Determine the (X, Y) coordinate at the center of the cell enclosing the given text.  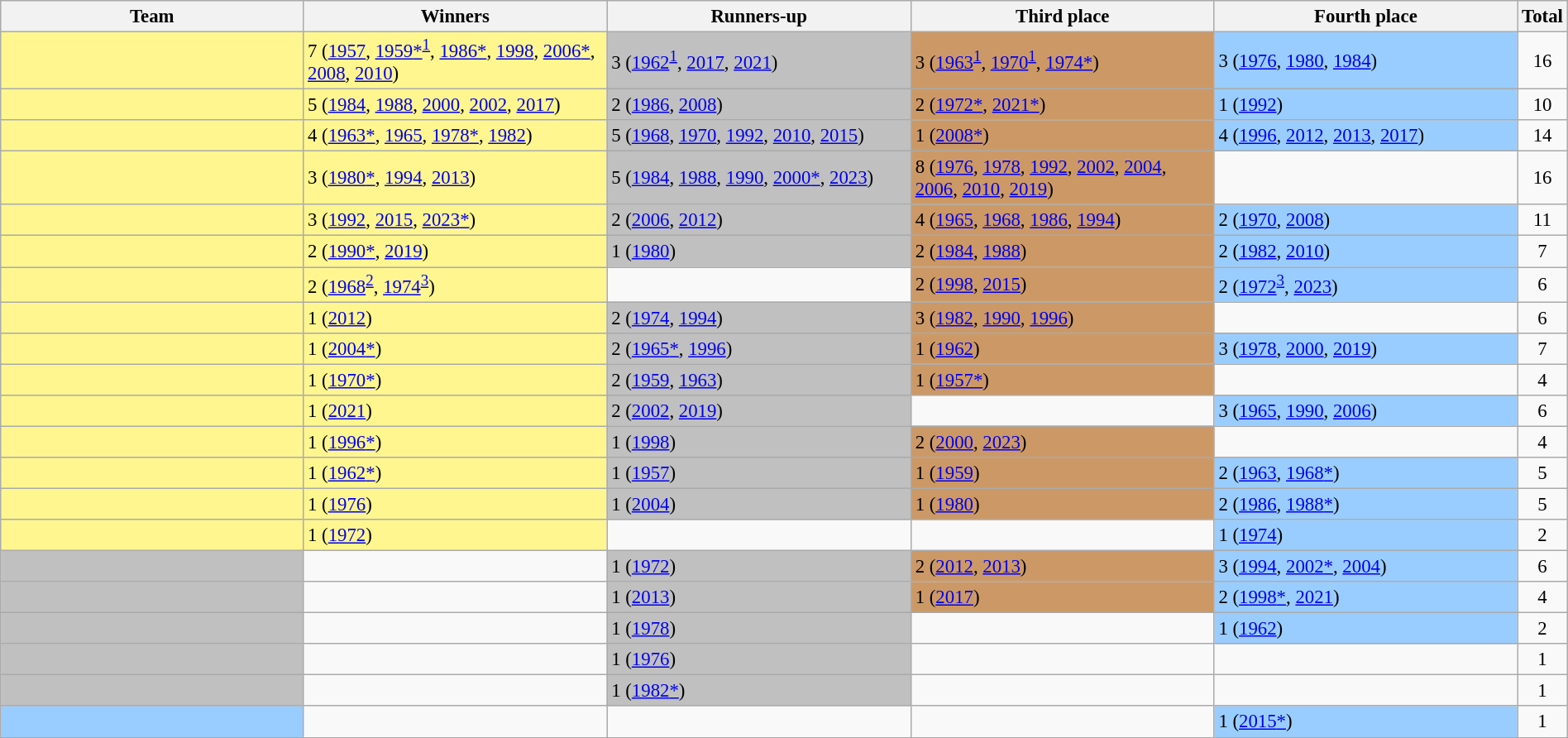
1 (2013) (759, 597)
10 (1542, 105)
1 (1998) (759, 442)
2 (19682, 19743) (455, 285)
2 (1986, 1988*) (1366, 504)
2 (1959, 1963) (759, 380)
1 (2004) (759, 504)
7 (1957, 1959*1, 1986*, 1998, 2006*, 2008, 2010) (455, 61)
2 (2000, 2023) (1062, 442)
1 (1974) (1366, 535)
11 (1542, 221)
2 (2006, 2012) (759, 221)
3 (19621, 2017, 2021) (759, 61)
8 (1976, 1978, 1992, 2002, 2004, 2006, 2010, 2019) (1062, 179)
1 (2004*) (455, 348)
14 (1542, 136)
2 (1982, 2010) (1366, 252)
2 (1998, 2015) (1062, 285)
1 (1959) (1062, 473)
Team (152, 17)
2 (1963, 1968*) (1366, 473)
2 (1986, 2008) (759, 105)
3 (1994, 2002*, 2004) (1366, 567)
3 (1965, 1990, 2006) (1366, 411)
3 (1978, 2000, 2019) (1366, 348)
4 (1996, 2012, 2013, 2017) (1366, 136)
2 (1998*, 2021) (1366, 597)
1 (2012) (455, 318)
2 (1965*, 1996) (759, 348)
1 (2008*) (1062, 136)
2 (1972*, 2021*) (1062, 105)
Runners-up (759, 17)
1 (1957) (759, 473)
1 (1978) (759, 629)
5 (1984, 1988, 1990, 2000*, 2023) (759, 179)
4 (1963*, 1965, 1978*, 1982) (455, 136)
2 (1984, 1988) (1062, 252)
Winners (455, 17)
5 (1968, 1970, 1992, 2010, 2015) (759, 136)
3 (1982, 1990, 1996) (1062, 318)
1 (1982*) (759, 691)
1 (2015*) (1366, 722)
2 (2002, 2019) (759, 411)
1 (2017) (1062, 597)
2 (2012, 2013) (1062, 567)
1 (1957*) (1062, 380)
3 (1980*, 1994, 2013) (455, 179)
Total (1542, 17)
2 (1974, 1994) (759, 318)
4 (1965, 1968, 1986, 1994) (1062, 221)
3 (1992, 2015, 2023*) (455, 221)
3 (1976, 1980, 1984) (1366, 61)
3 (19631, 19701, 1974*) (1062, 61)
1 (1962*) (455, 473)
2 (1970, 2008) (1366, 221)
1 (1996*) (455, 442)
1 (1992) (1366, 105)
Fourth place (1366, 17)
1 (2021) (455, 411)
2 (19723, 2023) (1366, 285)
2 (1990*, 2019) (455, 252)
Third place (1062, 17)
1 (1970*) (455, 380)
5 (1984, 1988, 2000, 2002, 2017) (455, 105)
